For the text-containing cell, return its midpoint in [X, Y] coordinate format. 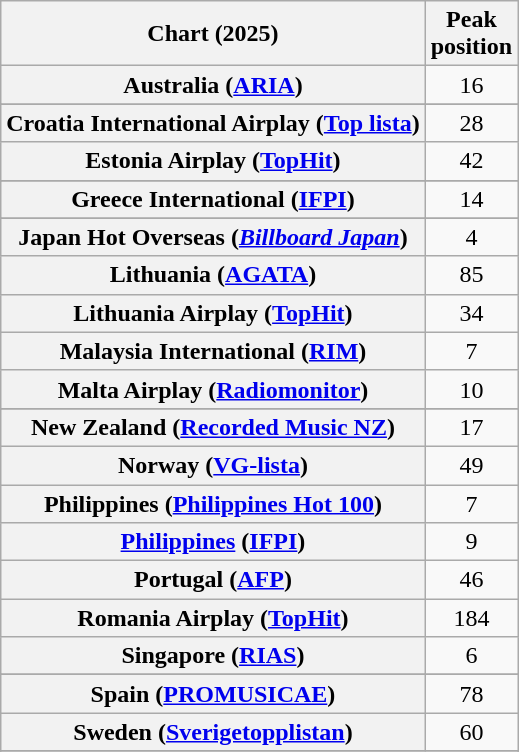
Norway (VG-lista) [213, 465]
Greece International (IFPI) [213, 199]
4 [471, 237]
14 [471, 199]
46 [471, 580]
Spain (PROMUSICAE) [213, 694]
Malta Airplay (Radiomonitor) [213, 389]
184 [471, 618]
Peakposition [471, 34]
16 [471, 85]
Estonia Airplay (TopHit) [213, 161]
9 [471, 542]
Australia (ARIA) [213, 85]
78 [471, 694]
Philippines (IFPI) [213, 542]
10 [471, 389]
Lithuania Airplay (TopHit) [213, 313]
60 [471, 732]
Philippines (Philippines Hot 100) [213, 503]
49 [471, 465]
6 [471, 656]
Malaysia International (RIM) [213, 351]
Japan Hot Overseas (Billboard Japan) [213, 237]
Chart (2025) [213, 34]
Sweden (Sverigetopplistan) [213, 732]
Portugal (AFP) [213, 580]
Singapore (RIAS) [213, 656]
Croatia International Airplay (Top lista) [213, 123]
28 [471, 123]
New Zealand (Recorded Music NZ) [213, 427]
Romania Airplay (TopHit) [213, 618]
34 [471, 313]
Lithuania (AGATA) [213, 275]
85 [471, 275]
17 [471, 427]
42 [471, 161]
